Provide the (X, Y) coordinate of the cell's center where the given text is located.  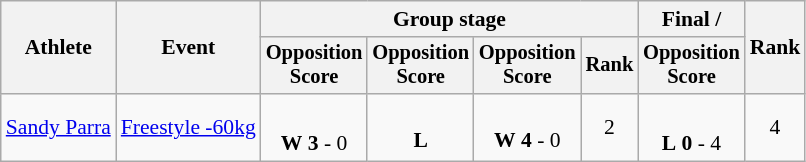
4 (776, 128)
W 3 - 0 (314, 128)
L 0 - 4 (692, 128)
Event (188, 48)
Athlete (58, 48)
Group stage (450, 19)
2 (610, 128)
Freestyle -60kg (188, 128)
Sandy Parra (58, 128)
Final / (692, 19)
L (420, 128)
W 4 - 0 (528, 128)
